Identify which cell holds the provided text, then report its [x, y] central coordinate. 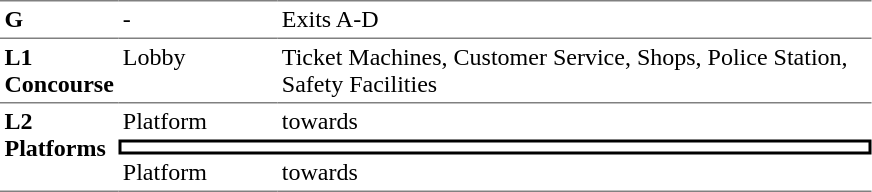
L1Concourse [59, 71]
Ticket Machines, Customer Service, Shops, Police Station, Safety Facilities [574, 71]
G [59, 19]
- [198, 19]
Lobby [198, 71]
Exits A-D [574, 19]
L2Platforms [59, 148]
